From the cell containing the given text, extract its center point as [x, y] coordinate. 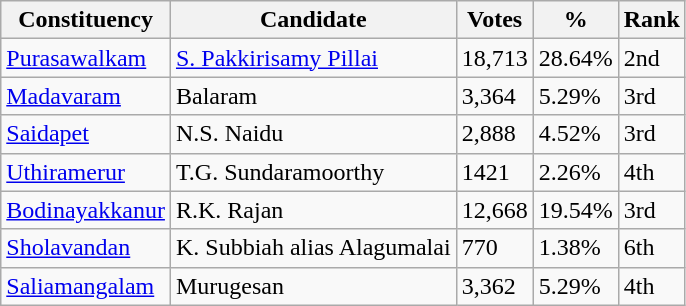
2,888 [494, 134]
19.54% [576, 210]
Bodinayakkanur [86, 210]
S. Pakkirisamy Pillai [313, 58]
R.K. Rajan [313, 210]
Rank [652, 20]
Constituency [86, 20]
18,713 [494, 58]
2.26% [576, 172]
28.64% [576, 58]
K. Subbiah alias Alagumalai [313, 248]
12,668 [494, 210]
Candidate [313, 20]
3,362 [494, 286]
Saidapet [86, 134]
Purasawalkam [86, 58]
Balaram [313, 96]
T.G. Sundaramoorthy [313, 172]
Sholavandan [86, 248]
2nd [652, 58]
% [576, 20]
1421 [494, 172]
1.38% [576, 248]
N.S. Naidu [313, 134]
770 [494, 248]
Votes [494, 20]
Murugesan [313, 286]
Madavaram [86, 96]
Saliamangalam [86, 286]
3,364 [494, 96]
6th [652, 248]
Uthiramerur [86, 172]
4.52% [576, 134]
